Extract the (x, y) coordinate from the center of the cell holding the provided text.  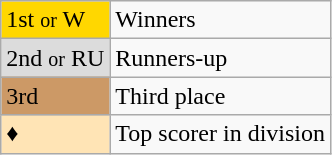
Runners-up (220, 58)
Third place (220, 96)
Top scorer in division (220, 134)
3rd (56, 96)
2nd or RU (56, 58)
1st or W (56, 20)
♦ (56, 134)
Winners (220, 20)
